For the text-containing cell, return its midpoint in (x, y) coordinate format. 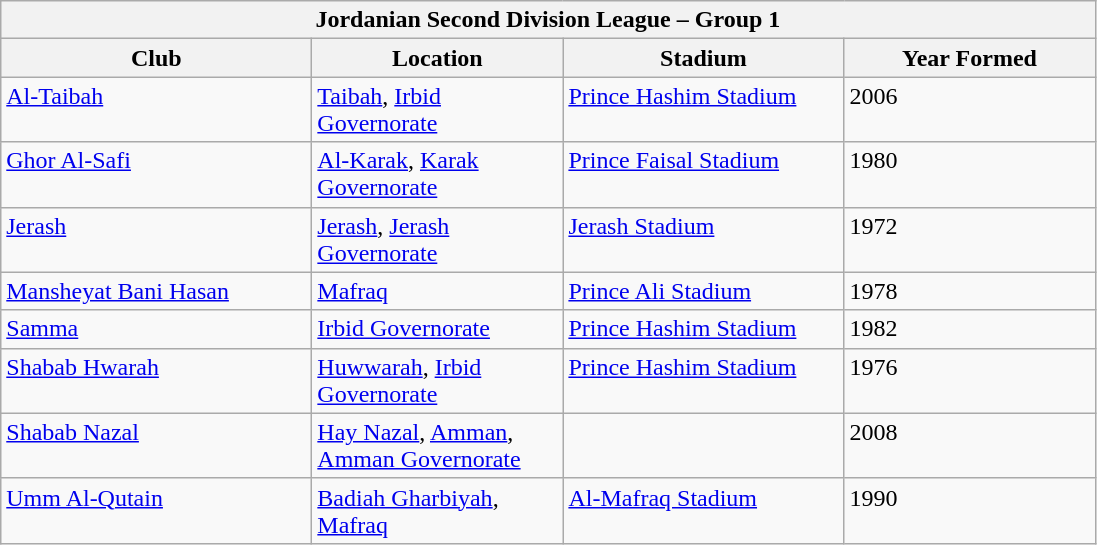
Location (438, 58)
Badiah Gharbiyah, Mafraq (438, 510)
Irbid Governorate (438, 329)
Jordanian Second Division League – Group 1 (548, 20)
1976 (970, 380)
Mafraq (438, 291)
Hay Nazal, Amman, Amman Governorate (438, 446)
Al-Taibah (156, 110)
1980 (970, 174)
2008 (970, 446)
Stadium (704, 58)
Huwwarah, Irbid Governorate (438, 380)
Al-Mafraq Stadium (704, 510)
Shabab Hwarah (156, 380)
Club (156, 58)
Mansheyat Bani Hasan (156, 291)
Ghor Al-Safi (156, 174)
Shabab Nazal (156, 446)
Jerash (156, 240)
2006 (970, 110)
1972 (970, 240)
Jerash Stadium (704, 240)
Taibah, Irbid Governorate (438, 110)
1990 (970, 510)
Prince Faisal Stadium (704, 174)
Al-Karak, Karak Governorate (438, 174)
Umm Al-Qutain (156, 510)
1978 (970, 291)
Prince Ali Stadium (704, 291)
Samma (156, 329)
Jerash, Jerash Governorate (438, 240)
1982 (970, 329)
Year Formed (970, 58)
